Scan for the cell matching the given text and deliver its [X, Y] coordinate at center. 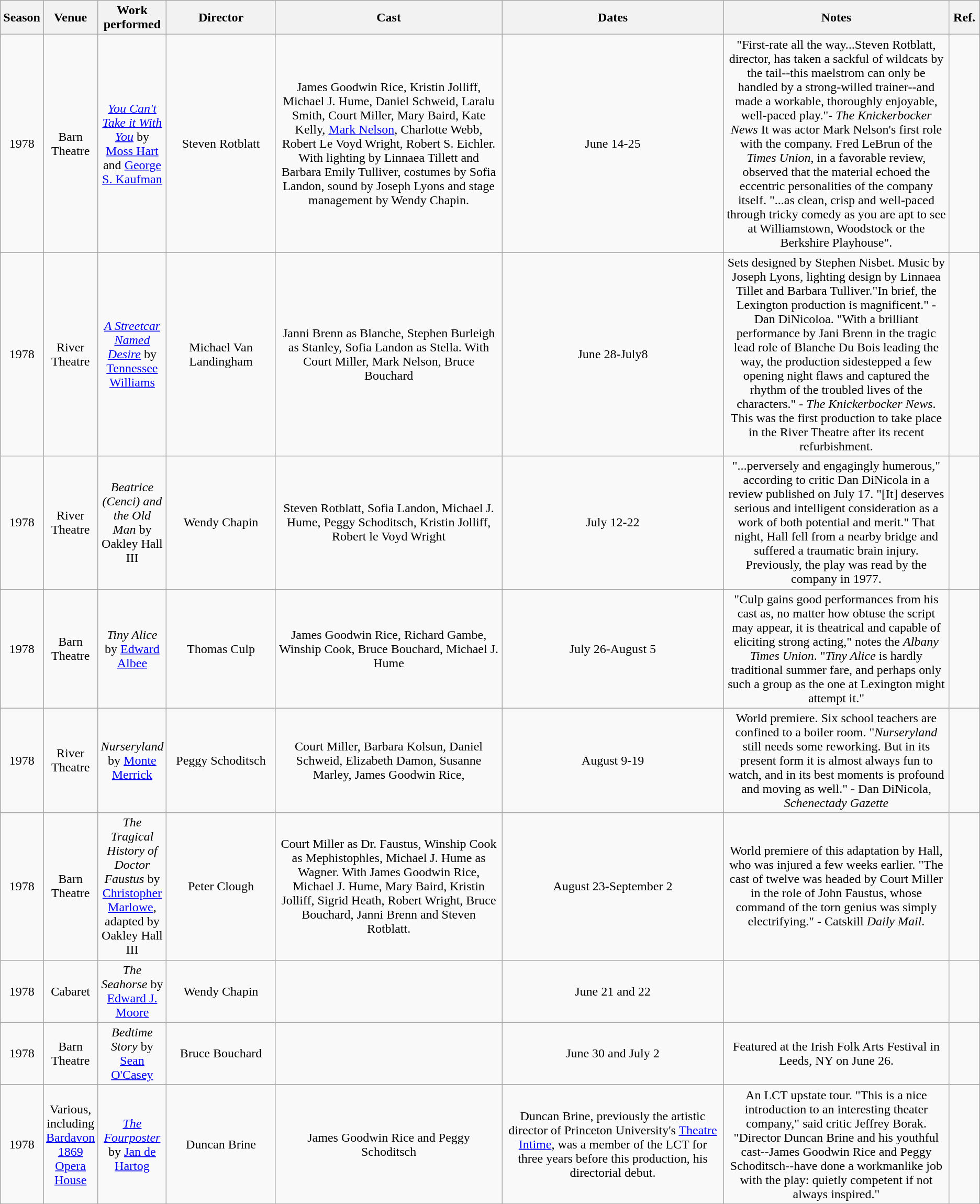
June 14-25 [612, 143]
Janni Brenn as Blanche, Stephen Burleigh as Stanley, Sofia Landon as Stella. With Court Miller, Mark Nelson, Bruce Bouchard [388, 354]
Director [221, 18]
James Goodwin Rice, Richard Gambe, Winship Cook, Bruce Bouchard, Michael J. Hume [388, 648]
A Streetcar Named Desire by Tennessee Williams [132, 354]
Nurseryland by Monte Merrick [132, 760]
Dates [612, 18]
Bedtime Story by Sean O'Casey [132, 1054]
Tiny Alice by Edward Albee [132, 648]
Work performed [132, 18]
Steven Rotblatt [221, 143]
June 21 and 22 [612, 991]
Michael Van Landingham [221, 354]
Season [22, 18]
Venue [70, 18]
Notes [837, 18]
August 9-19 [612, 760]
Beatrice (Cenci) and the Old Man by Oakley Hall III [132, 523]
Featured at the Irish Folk Arts Festival in Leeds, NY on June 26. [837, 1054]
July 26-August 5 [612, 648]
Thomas Culp [221, 648]
Steven Rotblatt, Sofia Landon, Michael J. Hume, Peggy Schoditsch, Kristin Jolliff, Robert le Voyd Wright [388, 523]
Peggy Schoditsch [221, 760]
Cabaret [70, 991]
The Fourposter by Jan de Hartog [132, 1144]
Court Miller, Barbara Kolsun, Daniel Schweid, Elizabeth Damon, Susanne Marley, James Goodwin Rice, [388, 760]
Various, including Bardavon 1869 Opera House [70, 1144]
The Seahorse by Edward J. Moore [132, 991]
June 30 and July 2 [612, 1054]
Ref. [964, 18]
July 12-22 [612, 523]
James Goodwin Rice and Peggy Schoditsch [388, 1144]
You Can't Take it With You by Moss Hart and George S. Kaufman [132, 143]
June 28-July8 [612, 354]
Bruce Bouchard [221, 1054]
Duncan Brine [221, 1144]
Cast [388, 18]
The Tragical History of Doctor Faustus by Christopher Marlowe, adapted by Oakley Hall III [132, 886]
Peter Clough [221, 886]
August 23-September 2 [612, 886]
